Search for the cell housing the specified text and yield its [x, y] center coordinate. 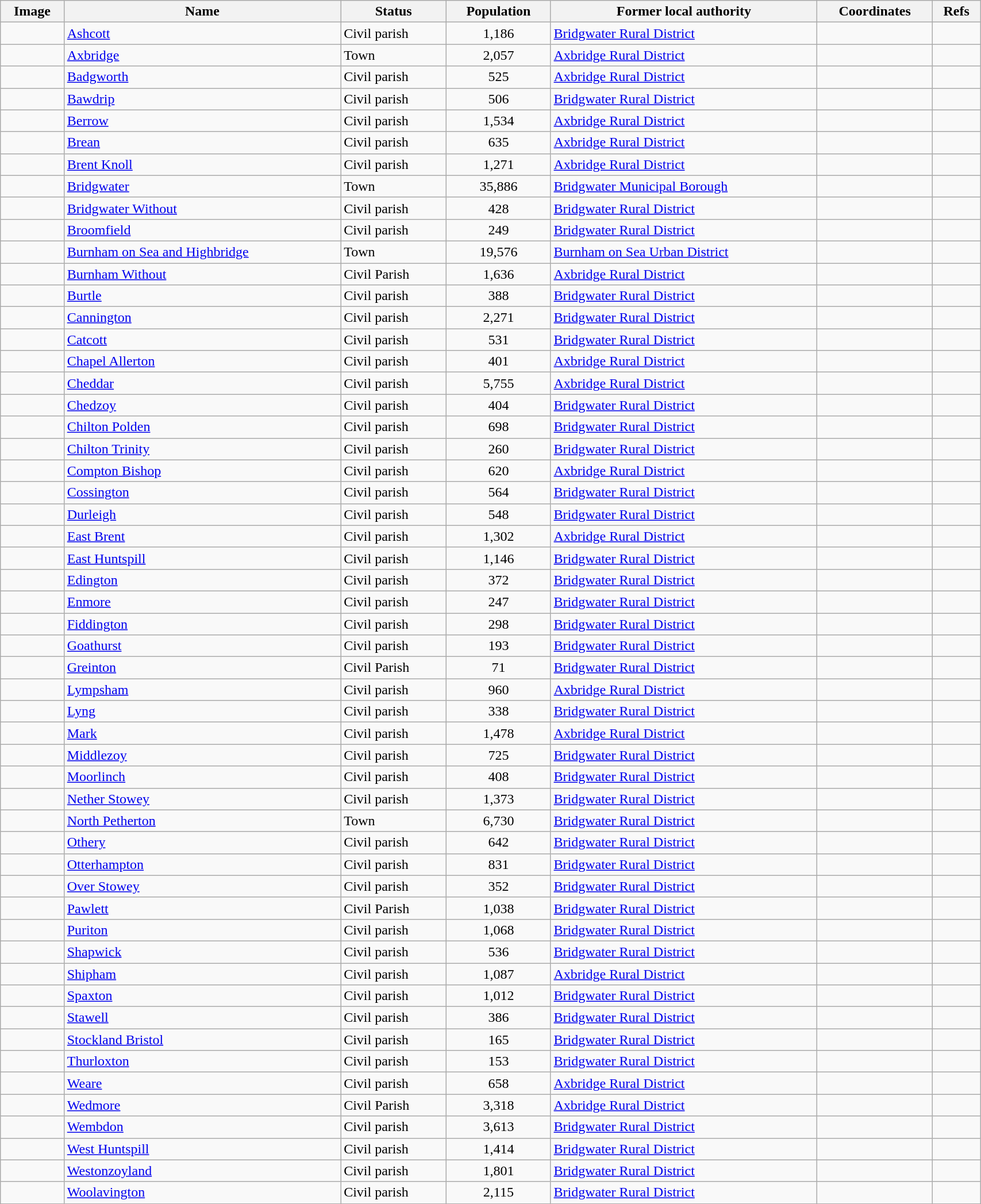
249 [499, 230]
Chedzoy [202, 405]
Spaxton [202, 996]
1,012 [499, 996]
Bridgwater [202, 186]
Cannington [202, 318]
Lyng [202, 711]
5,755 [499, 383]
Edington [202, 580]
247 [499, 602]
Coordinates [875, 11]
2,271 [499, 318]
153 [499, 1061]
Shapwick [202, 952]
1,414 [499, 1149]
Badgworth [202, 77]
Othery [202, 843]
408 [499, 777]
Catcott [202, 340]
Otterhampton [202, 864]
Enmore [202, 602]
35,886 [499, 186]
Moorlinch [202, 777]
Burnham Without [202, 274]
Greinton [202, 668]
Compton Bishop [202, 471]
Ashcott [202, 33]
Woolavington [202, 1193]
East Brent [202, 536]
Burnham on Sea and Highbridge [202, 252]
Middlezoy [202, 755]
1,087 [499, 974]
725 [499, 755]
Durleigh [202, 514]
338 [499, 711]
525 [499, 77]
388 [499, 296]
Brent Knoll [202, 164]
Cossington [202, 493]
642 [499, 843]
1,146 [499, 558]
Wedmore [202, 1105]
Status [394, 11]
564 [499, 493]
3,613 [499, 1127]
1,373 [499, 799]
Stawell [202, 1018]
Bridgwater Without [202, 208]
Former local authority [684, 11]
960 [499, 690]
West Huntspill [202, 1149]
404 [499, 405]
Westonzoyland [202, 1171]
Axbridge [202, 55]
Mark [202, 733]
Chilton Trinity [202, 449]
193 [499, 646]
Berrow [202, 121]
658 [499, 1083]
428 [499, 208]
372 [499, 580]
831 [499, 864]
401 [499, 361]
352 [499, 886]
Shipham [202, 974]
Pawlett [202, 908]
1,068 [499, 930]
Refs [956, 11]
Burnham on Sea Urban District [684, 252]
Wembdon [202, 1127]
North Petherton [202, 821]
1,534 [499, 121]
386 [499, 1018]
19,576 [499, 252]
Broomfield [202, 230]
Lympsham [202, 690]
Weare [202, 1083]
Name [202, 11]
165 [499, 1040]
Chapel Allerton [202, 361]
1,038 [499, 908]
1,636 [499, 274]
1,302 [499, 536]
Thurloxton [202, 1061]
6,730 [499, 821]
698 [499, 427]
548 [499, 514]
531 [499, 340]
298 [499, 624]
635 [499, 143]
536 [499, 952]
Burtle [202, 296]
1,271 [499, 164]
Fiddington [202, 624]
Brean [202, 143]
260 [499, 449]
East Huntspill [202, 558]
Puriton [202, 930]
Bridgwater Municipal Borough [684, 186]
Bawdrip [202, 99]
Over Stowey [202, 886]
Stockland Bristol [202, 1040]
Chilton Polden [202, 427]
3,318 [499, 1105]
2,057 [499, 55]
Cheddar [202, 383]
71 [499, 668]
1,478 [499, 733]
1,801 [499, 1171]
Nether Stowey [202, 799]
1,186 [499, 33]
2,115 [499, 1193]
Population [499, 11]
Image [32, 11]
506 [499, 99]
Goathurst [202, 646]
620 [499, 471]
